Provide the (X, Y) coordinate of the cell's center where the given text is located.  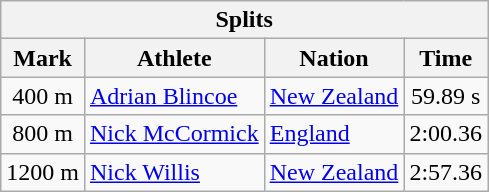
59.89 s (446, 96)
Nick Willis (174, 172)
1200 m (43, 172)
800 m (43, 134)
Athlete (174, 58)
Time (446, 58)
Mark (43, 58)
England (334, 134)
Nick McCormick (174, 134)
Nation (334, 58)
2:57.36 (446, 172)
400 m (43, 96)
Splits (244, 20)
Adrian Blincoe (174, 96)
2:00.36 (446, 134)
